Provide the (x, y) coordinate of the cell's center where the given text is located.  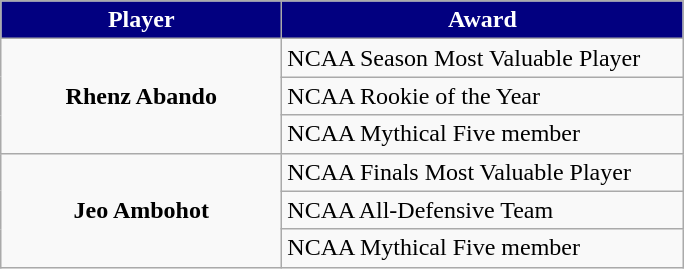
Rhenz Abando (142, 96)
Jeo Ambohot (142, 210)
Player (142, 20)
NCAA Finals Most Valuable Player (482, 172)
Award (482, 20)
NCAA Rookie of the Year (482, 96)
NCAA Season Most Valuable Player (482, 58)
NCAA All-Defensive Team (482, 210)
